For the text-containing cell, return its midpoint in (X, Y) coordinate format. 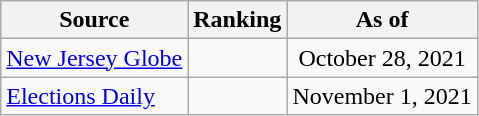
Source (94, 20)
As of (382, 20)
Ranking (238, 20)
October 28, 2021 (382, 58)
New Jersey Globe (94, 58)
Elections Daily (94, 96)
November 1, 2021 (382, 96)
